Return the (x, y) coordinate for the center point of the cell that contains the specified text.  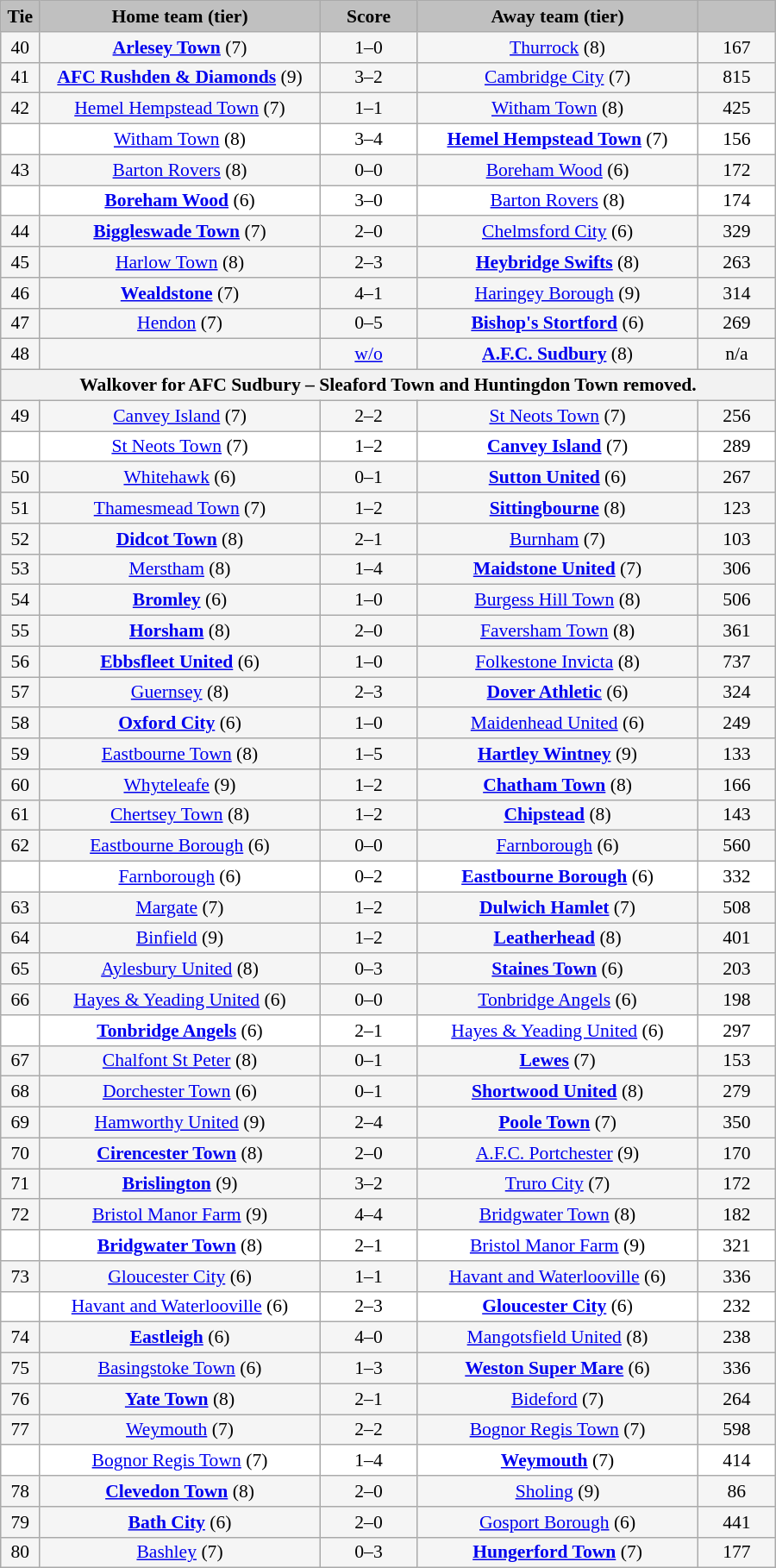
249 (736, 724)
506 (736, 600)
46 (21, 293)
361 (736, 631)
Chelmsford City (6) (558, 232)
815 (736, 78)
73 (21, 1276)
Bath City (6) (180, 1522)
Lewes (7) (558, 1061)
269 (736, 323)
Leatherhead (8) (558, 938)
4–0 (368, 1338)
2–4 (368, 1123)
58 (21, 724)
A.F.C. Sudbury (8) (558, 354)
Binfield (9) (180, 938)
4–4 (368, 1215)
3–0 (368, 201)
80 (21, 1552)
66 (21, 1000)
86 (736, 1491)
54 (21, 600)
1–3 (368, 1369)
67 (21, 1061)
Burnham (7) (558, 539)
314 (736, 293)
321 (736, 1245)
Dulwich Hamlet (7) (558, 907)
Faversham Town (8) (558, 631)
Haringey Borough (9) (558, 293)
69 (21, 1123)
Heybridge Swifts (8) (558, 262)
Gosport Borough (6) (558, 1522)
3–4 (368, 140)
48 (21, 354)
Margate (7) (180, 907)
332 (736, 877)
Eastbourne Town (8) (180, 754)
Didcot Town (8) (180, 539)
AFC Rushden & Diamonds (9) (180, 78)
441 (736, 1522)
232 (736, 1307)
65 (21, 969)
Mangotsfield United (8) (558, 1338)
297 (736, 1031)
55 (21, 631)
Aylesbury United (8) (180, 969)
Hungerford Town (7) (558, 1552)
Oxford City (6) (180, 724)
43 (21, 170)
0–2 (368, 877)
329 (736, 232)
133 (736, 754)
n/a (736, 354)
Away team (tier) (558, 16)
45 (21, 262)
Whyteleafe (9) (180, 785)
306 (736, 569)
68 (21, 1092)
Sholing (9) (558, 1491)
Staines Town (6) (558, 969)
289 (736, 447)
166 (736, 785)
Dorchester Town (6) (180, 1092)
198 (736, 1000)
Hartley Wintney (9) (558, 754)
Chipstead (8) (558, 815)
53 (21, 569)
182 (736, 1215)
51 (21, 508)
59 (21, 754)
256 (736, 416)
76 (21, 1399)
Weston Super Mare (6) (558, 1369)
350 (736, 1123)
42 (21, 109)
Bashley (7) (180, 1552)
Shortwood United (8) (558, 1092)
Dover Athletic (6) (558, 693)
Merstham (8) (180, 569)
Poole Town (7) (558, 1123)
Chalfont St Peter (8) (180, 1061)
Truro City (7) (558, 1184)
Guernsey (8) (180, 693)
598 (736, 1430)
508 (736, 907)
Burgess Hill Town (8) (558, 600)
167 (736, 47)
Chatham Town (8) (558, 785)
44 (21, 232)
Whitehawk (6) (180, 478)
264 (736, 1399)
324 (736, 693)
Thamesmead Town (7) (180, 508)
Sutton United (6) (558, 478)
64 (21, 938)
Basingstoke Town (6) (180, 1369)
40 (21, 47)
1–5 (368, 754)
52 (21, 539)
170 (736, 1153)
414 (736, 1461)
60 (21, 785)
Wealdstone (7) (180, 293)
177 (736, 1552)
71 (21, 1184)
Maidstone United (7) (558, 569)
57 (21, 693)
Yate Town (8) (180, 1399)
103 (736, 539)
Arlesey Town (7) (180, 47)
77 (21, 1430)
Ebbsfleet United (6) (180, 662)
Biggleswade Town (7) (180, 232)
Thurrock (8) (558, 47)
279 (736, 1092)
4–1 (368, 293)
78 (21, 1491)
Hendon (7) (180, 323)
267 (736, 478)
153 (736, 1061)
Maidenhead United (6) (558, 724)
75 (21, 1369)
A.F.C. Portchester (9) (558, 1153)
0–5 (368, 323)
79 (21, 1522)
123 (736, 508)
Bromley (6) (180, 600)
737 (736, 662)
61 (21, 815)
Cambridge City (7) (558, 78)
143 (736, 815)
Horsham (8) (180, 631)
Harlow Town (8) (180, 262)
47 (21, 323)
238 (736, 1338)
49 (21, 416)
Bideford (7) (558, 1399)
Bishop's Stortford (6) (558, 323)
50 (21, 478)
Eastleigh (6) (180, 1338)
560 (736, 846)
Folkestone Invicta (8) (558, 662)
156 (736, 140)
72 (21, 1215)
63 (21, 907)
56 (21, 662)
Clevedon Town (8) (180, 1491)
Score (368, 16)
Tie (21, 16)
Home team (tier) (180, 16)
62 (21, 846)
Walkover for AFC Sudbury – Sleaford Town and Huntingdon Town removed. (388, 386)
Sittingbourne (8) (558, 508)
70 (21, 1153)
Cirencester Town (8) (180, 1153)
174 (736, 201)
401 (736, 938)
Chertsey Town (8) (180, 815)
w/o (368, 354)
Hamworthy United (9) (180, 1123)
425 (736, 109)
263 (736, 262)
41 (21, 78)
74 (21, 1338)
Brislington (9) (180, 1184)
203 (736, 969)
